Output the (X, Y) coordinate of the center of the cell containing the given text.  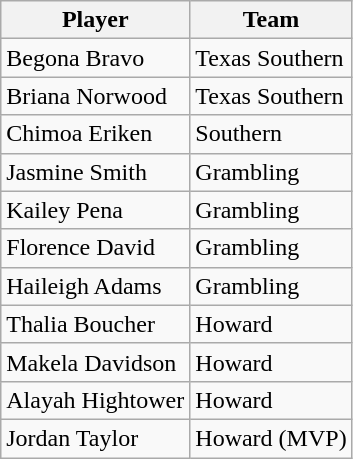
Haileigh Adams (96, 286)
Team (271, 20)
Thalia Boucher (96, 324)
Jordan Taylor (96, 438)
Alayah Hightower (96, 400)
Southern (271, 134)
Begona Bravo (96, 58)
Makela Davidson (96, 362)
Jasmine Smith (96, 172)
Kailey Pena (96, 210)
Chimoa Eriken (96, 134)
Player (96, 20)
Florence David (96, 248)
Howard (MVP) (271, 438)
Briana Norwood (96, 96)
